Find where the given text appears and provide that cell's center as (x, y) coordinate. 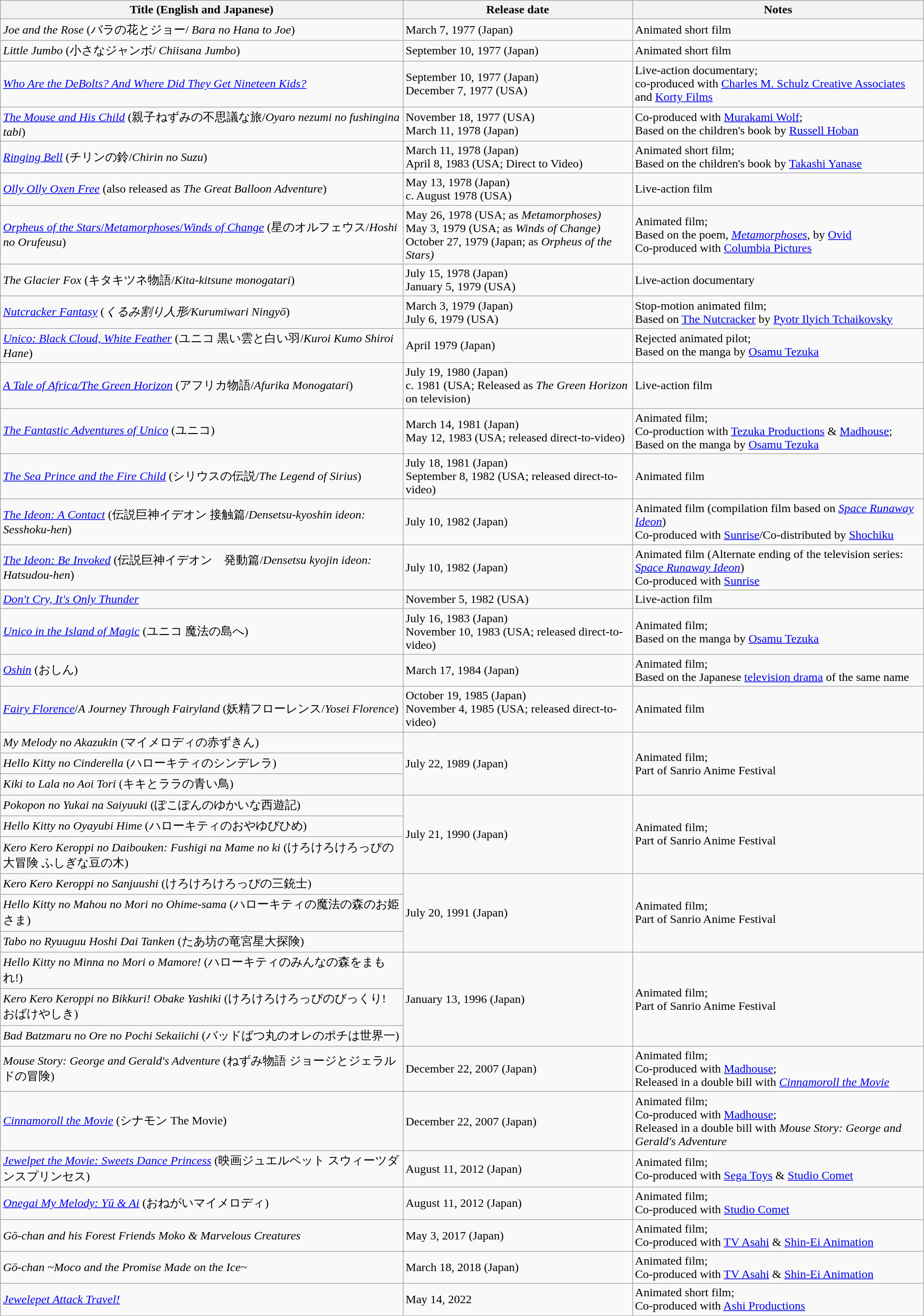
Kiki to Lala no Aoi Tori (キキとララの青い鳥) (202, 784)
July 15, 1978 (Japan)January 5, 1979 (USA) (517, 280)
The Mouse and His Child (親子ねずみの不思議な旅/Oyaro nezumi no fushingina tabi) (202, 124)
Gō-chan and his Forest Friends Moko & Marvelous Creatures (202, 1236)
Live-action documentary (778, 280)
Title (English and Japanese) (202, 10)
July 20, 1991 (Japan) (517, 913)
Unico: Black Cloud, White Feather (ユニコ 黒い雲と白い羽/Kuroi Kumo Shiroi Hane) (202, 346)
Live-action documentary;co-produced with Charles M. Schulz Creative Associates and Korty Films (778, 84)
Fairy Florence/A Journey Through Fairyland (妖精フローレンス/Yosei Florence) (202, 709)
Co-produced with Murakami Wolf;Based on the children's book by Russell Hoban (778, 124)
Little Jumbo (小さなジャンボ/ Chiisana Jumbo) (202, 50)
October 19, 1985 (Japan)November 4, 1985 (USA; released direct-to-video) (517, 709)
Tabo no Ryuuguu Hoshi Dai Tanken (たあ坊の竜宮星大探険) (202, 942)
Release date (517, 10)
Animated short film;Co-produced with Ashi Productions (778, 1300)
Nutcracker Fantasy (くるみ割り人形/Kurumiwari Ningyō) (202, 312)
Kero Kero Keroppi no Daibouken: Fushigi na Mame no ki (けろけろけろっぴの大冒険 ふしぎな豆の木) (202, 855)
My Melody no Akazukin (マイメロディの赤ずきん) (202, 743)
Animated film;Co-produced with Madhouse;Released in a double bill with Mouse Story: George and Gerald's Adventure (778, 1121)
The Ideon: A Contact (伝説巨神イデオン 接触篇/Densetsu-kyoshin ideon: Sesshoku-hen) (202, 522)
Rejected animated pilot;Based on the manga by Osamu Tezuka (778, 346)
Stop-motion animated film;Based on The Nutcracker by Pyotr Ilyich Tchaikovsky (778, 312)
Orpheus of the Stars/Metamorphoses/Winds of Change (星のオルフェウス/Hoshi no Orufeusu) (202, 235)
Bad Batzmaru no Ore no Pochi Sekaiichi (バッドばつ丸のオレのポチは世界一) (202, 1036)
Animated film (Alternate ending of the television series: Space Runaway Ideon)Co-produced with Sunrise (778, 567)
July 18, 1981 (Japan)September 8, 1982 (USA; released direct-to-video) (517, 477)
Ringing Bell (チリンの鈴/Chirin no Suzu) (202, 157)
Animated film;Based on the poem, Metamorphoses, by OvidCo-produced with Columbia Pictures (778, 235)
Don't Cry, It's Only Thunder (202, 599)
May 13, 1978 (Japan)c. August 1978 (USA) (517, 190)
Gō-chan ~Moco and the Promise Made on the Ice~ (202, 1267)
Olly Olly Oxen Free (also released as The Great Balloon Adventure) (202, 190)
A Tale of Africa/The Green Horizon (アフリカ物語/Afurika Monogatari) (202, 385)
March 17, 1984 (Japan) (517, 671)
Notes (778, 10)
July 22, 1989 (Japan) (517, 763)
July 19, 1980 (Japan)c. 1981 (USA; Released as The Green Horizon on television) (517, 385)
Cinnamoroll the Movie (シナモン The Movie) (202, 1121)
Hello Kitty no Cinderella (ハローキティのシンデレラ) (202, 763)
Animated film;Co-produced with Sega Toys & Studio Comet (778, 1169)
Mouse Story: George and Gerald's Adventure (ねずみ物語 ジョージとジェラルドの冒険) (202, 1069)
Animated film;Based on the Japanese television drama of the same name (778, 671)
Animated film;Based on the manga by Osamu Tezuka (778, 632)
Jewelpet the Movie: Sweets Dance Princess (映画ジュエルペット スウィーツダンスプリンセス) (202, 1169)
Onegai My Melody: Yū & Ai (おねがいマイメロディ) (202, 1203)
May 3, 2017 (Japan) (517, 1236)
Who Are the DeBolts? And Where Did They Get Nineteen Kids? (202, 84)
The Ideon: Be Invoked (伝説巨神イデオン 発動篇/Densetsu kyojin ideon: Hatsudou-hen) (202, 567)
Animated film;Co-produced with Studio Comet (778, 1203)
Kero Kero Keroppi no Bikkuri! Obake Yashiki (けろけろけろっぴのびっくり! おばけやしき) (202, 1007)
The Fantastic Adventures of Unico (ユニコ) (202, 431)
March 11, 1978 (Japan)April 8, 1983 (USA; Direct to Video) (517, 157)
May 26, 1978 (USA; as Metamorphoses)May 3, 1979 (USA; as Winds of Change)October 27, 1979 (Japan; as Orpheus of the Stars) (517, 235)
March 18, 2018 (Japan) (517, 1267)
April 1979 (Japan) (517, 346)
Animated film (compilation film based on Space Runaway Ideon)Co-produced with Sunrise/Co-distributed by Shochiku (778, 522)
March 7, 1977 (Japan) (517, 30)
The Glacier Fox (キタキツネ物語/Kita-kitsune monogatari) (202, 280)
Oshin (おしん) (202, 671)
Unico in the Island of Magic (ユニコ 魔法の島へ) (202, 632)
November 18, 1977 (USA)March 11, 1978 (Japan) (517, 124)
Hello Kitty no Mahou no Mori no Ohime-sama (ハローキティの魔法の森のお姫さま) (202, 913)
March 3, 1979 (Japan)July 6, 1979 (USA) (517, 312)
Kero Kero Keroppi no Sanjuushi (けろけろけろっぴの三銃士) (202, 884)
Pokopon no Yukai na Saiyuuki (ぽこぽんのゆかいな西遊記) (202, 806)
July 21, 1990 (Japan) (517, 835)
Hello Kitty no Minna no Mori o Mamore! (ハローキティのみんなの森をまもれ!) (202, 970)
Joe and the Rose (バラの花とジョー/ Bara no Hana to Joe) (202, 30)
May 14, 2022 (517, 1300)
The Sea Prince and the Fire Child (シリウスの伝説/The Legend of Sirius) (202, 477)
September 10, 1977 (Japan)December 7, 1977 (USA) (517, 84)
Animated film;Co-production with Tezuka Productions & Madhouse;Based on the manga by Osamu Tezuka (778, 431)
March 14, 1981 (Japan)May 12, 1983 (USA; released direct-to-video) (517, 431)
Jewelepet Attack Travel! (202, 1300)
July 16, 1983 (Japan)November 10, 1983 (USA; released direct-to-video) (517, 632)
Hello Kitty no Oyayubi Hime (ハローキティのおやゆびひめ) (202, 827)
Animated film;Co-produced with Madhouse;Released in a double bill with Cinnamoroll the Movie (778, 1069)
January 13, 1996 (Japan) (517, 999)
November 5, 1982 (USA) (517, 599)
September 10, 1977 (Japan) (517, 50)
Animated short film;Based on the children's book by Takashi Yanase (778, 157)
